Return the (x, y) coordinate for the center point of the cell that contains the specified text.  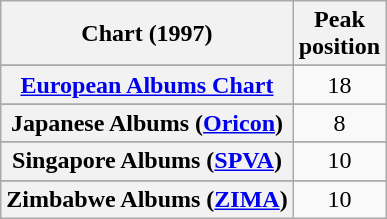
Chart (1997) (147, 34)
Peakposition (339, 34)
Singapore Albums (SPVA) (147, 161)
European Albums Chart (147, 85)
Japanese Albums (Oricon) (147, 123)
8 (339, 123)
Zimbabwe Albums (ZIMA) (147, 199)
18 (339, 85)
